From the cell containing the given text, extract its center point as [X, Y] coordinate. 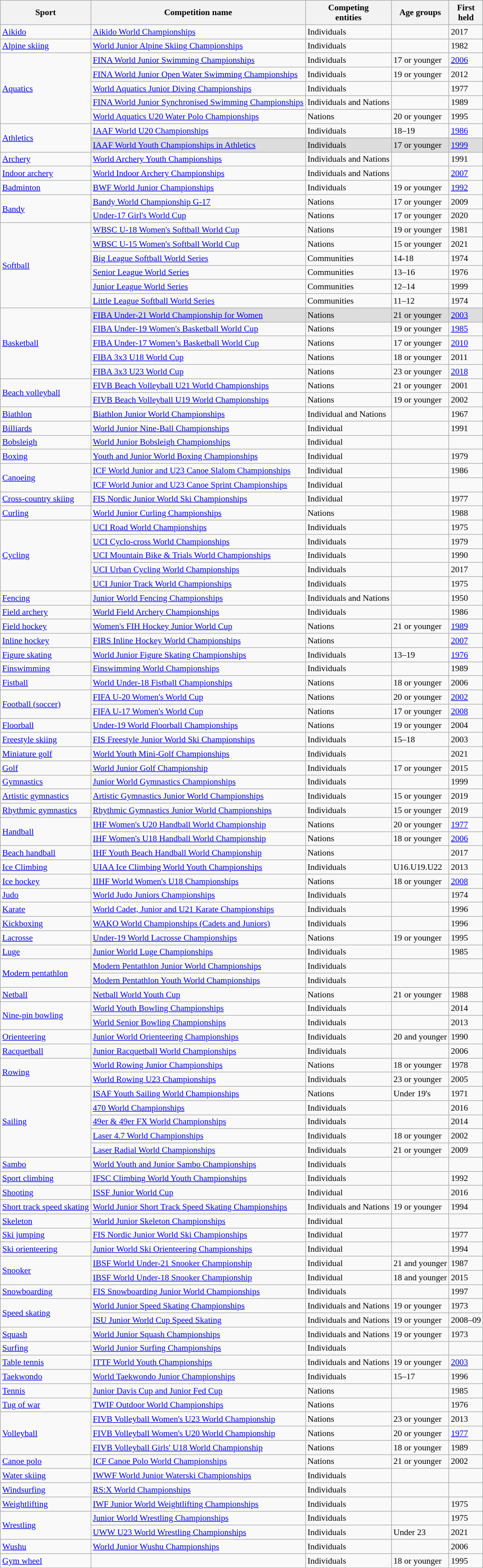
Under 19's [420, 1094]
ICF Canoe Polo World Championships [198, 1462]
Ski jumping [46, 1235]
Sport [46, 13]
Age groups [420, 13]
15–17 [420, 1377]
Ice hockey [46, 881]
Competingentities [348, 13]
IIHF World Women's U18 Championships [198, 881]
Biathlon [46, 414]
2008–09 [466, 1320]
Curling [46, 513]
Water skiing [46, 1476]
ITTF World Youth Championships [198, 1363]
World Junior Nine-Ball Championships [198, 428]
Racquetball [46, 1051]
World Field Archery Championships [198, 612]
World Junior Speed Skating Championships [198, 1306]
IBSF World Under-18 Snooker Championship [198, 1278]
1982 [466, 46]
Golf [46, 768]
Boxing [46, 457]
Kickboxing [46, 924]
Aikido World Championships [198, 32]
FIVB Volleyball Women's U20 World Championship [198, 1433]
IHF Youth Beach Handball World Championship [198, 853]
Cross-country skiing [46, 499]
20 and younger [420, 1037]
WAKO World Championships (Cadets and Juniors) [198, 924]
World Junior Bobsleigh Championships [198, 442]
Modern pentathlon [46, 974]
Gymnastics [46, 782]
1950 [466, 598]
Luge [46, 952]
Field archery [46, 612]
Firstheld [466, 13]
Big League Softball World Series [198, 258]
FIBA 3x3 U18 World Cup [198, 358]
470 World Championships [198, 1108]
Badminton [46, 188]
FINA World Junior Synchronised Swimming Championships [198, 103]
World Junior Golf Championship [198, 768]
Artistic gymnastics [46, 796]
Modern Pentathlon Junior World Championships [198, 966]
World Youth Bowling Championships [198, 1009]
World Archery Youth Championships [198, 159]
FIBA Under-19 Women's Basketball World Cup [198, 329]
Field hockey [46, 627]
WBSC U-18 Women's Softball World Cup [198, 230]
FINA World Junior Swimming Championships [198, 60]
14-18 [420, 258]
Netball [46, 995]
Bandy World Championship G-17 [198, 202]
Junior World Orienteering Championships [198, 1037]
Basketball [46, 343]
Junior World Fencing Championships [198, 598]
FIVB Beach Volleyball U21 World Championships [198, 386]
Wushu [46, 1547]
Ski orienteering [46, 1249]
Little League Softball World Series [198, 301]
Karate [46, 910]
13–19 [420, 655]
FIBA 3x3 U23 World Cup [198, 372]
Short track speed skating [46, 1207]
UCI Cyclo-cross World Championships [198, 542]
Table tennis [46, 1363]
Billiards [46, 428]
49er & 49er FX World Championships [198, 1122]
Weightlifting [46, 1504]
World Senior Bowling Championships [198, 1023]
2010 [466, 343]
UWW U23 World Wrestling Championships [198, 1533]
Artistic Gymnastics Junior World Championships [198, 796]
1978 [466, 1065]
2004 [466, 726]
World Junior Short Track Speed Skating Championships [198, 1207]
2001 [466, 386]
Gym wheel [46, 1561]
2011 [466, 358]
Sambo [46, 1164]
Youth and Junior World Boxing Championships [198, 457]
Skeleton [46, 1221]
Tug of war [46, 1405]
FIBA Under-21 World Championship for Women [198, 315]
World Junior Curling Championships [198, 513]
Canoe polo [46, 1462]
FIVB Volleyball Girls' U18 World Championship [198, 1448]
FIS Freestyle Junior World Ski Championships [198, 740]
FINA World Junior Open Water Swimming Championships [198, 74]
Modern Pentathlon Youth World Championships [198, 980]
World Rowing U23 Championships [198, 1080]
World Rowing Junior Championships [198, 1065]
Volleyball [46, 1434]
World Cadet, Junior and U21 Karate Championships [198, 910]
TWIF Outdoor World Championships [198, 1405]
Judo [46, 895]
IWWF World Junior Waterski Championships [198, 1476]
Under-19 World Floorball Championships [198, 726]
IHF Women's U18 Handball World Championship [198, 839]
Under 23 [420, 1533]
Junior League World Series [198, 287]
IWF Junior World Weightlifting Championships [198, 1504]
1981 [466, 230]
UCI Urban Cycling World Championships [198, 570]
World Junior Squash Championships [198, 1334]
Indoor archery [46, 174]
12–14 [420, 287]
Nine-pin bowling [46, 1016]
UCI Junior Track World Championships [198, 584]
World Junior Skeleton Championships [198, 1221]
Windsurfing [46, 1490]
2018 [466, 372]
UCI Road World Championships [198, 527]
Shooting [46, 1193]
Junior World Ski Orienteering Championships [198, 1249]
Junior World Wrestling Championships [198, 1518]
13–16 [420, 273]
Aikido [46, 32]
1987 [466, 1264]
Softball [46, 265]
Football (soccer) [46, 704]
FIBA Under-17 Women’s Basketball World Cup [198, 343]
Junior Davis Cup and Junior Fed Cup [198, 1391]
U16.U19.U22 [420, 867]
Finswimming [46, 669]
Individual and Nations [348, 414]
Athletics [46, 138]
WBSC U-15 Women's Softball World Cup [198, 244]
FIFA U-17 Women's World Cup [198, 711]
Beach volleyball [46, 393]
Tennis [46, 1391]
BWF World Junior Championships [198, 188]
FIVB Beach Volleyball U19 World Championships [198, 400]
2020 [466, 216]
Snowboarding [46, 1292]
Rowing [46, 1072]
ISU Junior World Cup Speed Skating [198, 1320]
2012 [466, 74]
Wrestling [46, 1525]
Sport climbing [46, 1179]
World Indoor Archery Championships [198, 174]
Speed skating [46, 1313]
15–18 [420, 740]
Junior World Gymnastics Championships [198, 782]
Aquatics [46, 89]
ICF World Junior and U23 Canoe Sprint Championships [198, 485]
World Taekwondo Junior Championships [198, 1377]
World Junior Surfing Championships [198, 1348]
Surfing [46, 1348]
Snooker [46, 1271]
Ice Climbing [46, 867]
Beach handball [46, 853]
ISAF Youth Sailing World Championships [198, 1094]
World Judo Juniors Championships [198, 895]
Squash [46, 1334]
Lacrosse [46, 938]
Orienteering [46, 1037]
Women's FIH Hockey Junior World Cup [198, 627]
World Under-18 Fistball Championships [198, 683]
World Youth and Junior Sambo Championships [198, 1164]
Rhythmic Gymnastics Junior World Championships [198, 811]
Floorball [46, 726]
Bandy [46, 209]
FIVB Volleyball Women's U23 World Championship [198, 1419]
Archery [46, 159]
Handball [46, 831]
1971 [466, 1094]
IAAF World Youth Championships in Athletics [198, 145]
FIS Snowboarding Junior World Championships [198, 1292]
Rhythmic gymnastics [46, 811]
Laser Radial World Championships [198, 1150]
Figure skating [46, 655]
Senior League World Series [198, 273]
Junior Racquetball World Championships [198, 1051]
1967 [466, 414]
World Junior Alpine Skiing Championships [198, 46]
18 and younger [420, 1278]
Netball World Youth Cup [198, 995]
Sailing [46, 1122]
World Aquatics U20 Water Polo Championships [198, 117]
Taekwondo [46, 1377]
IFSC Climbing World Youth Championships [198, 1179]
IHF Women's U20 Handball World Championship [198, 825]
World Youth Mini-Golf Championships [198, 754]
RS:X World Championships [198, 1490]
Alpine skiing [46, 46]
Finswimming World Championships [198, 669]
Freestyle skiing [46, 740]
FIRS Inline Hockey World Championships [198, 641]
Cycling [46, 556]
Bobsleigh [46, 442]
World Junior Figure Skating Championships [198, 655]
IBSF World Under-21 Snooker Championship [198, 1264]
Canoeing [46, 478]
Fistball [46, 683]
IAAF World U20 Championships [198, 131]
1997 [466, 1292]
Competition name [198, 13]
2005 [466, 1080]
World Junior Wushu Championships [198, 1547]
Under-19 World Lacrosse Championships [198, 938]
Miniature golf [46, 754]
World Aquatics Junior Diving Championships [198, 89]
11–12 [420, 301]
Under-17 Girl's World Cup [198, 216]
Laser 4.7 World Championships [198, 1136]
ICF World Junior and U23 Canoe Slalom Championships [198, 471]
UIAA Ice Climbing World Youth Championships [198, 867]
ISSF Junior World Cup [198, 1193]
21 and younger [420, 1264]
Inline hockey [46, 641]
Fencing [46, 598]
Biathlon Junior World Championships [198, 414]
UCI Mountain Bike & Trials World Championships [198, 556]
Junior World Luge Championships [198, 952]
FIFA U-20 Women's World Cup [198, 697]
18–19 [420, 131]
